Detect which cell encompasses the target text, then output its (x, y) center coordinate. 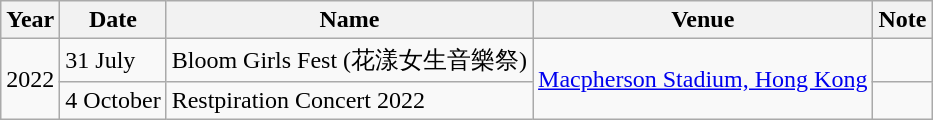
Note (902, 20)
4 October (113, 100)
Year (30, 20)
Bloom Girls Fest (花漾女生音樂祭) (349, 60)
Name (349, 20)
Restpiration Concert 2022 (349, 100)
2022 (30, 80)
Date (113, 20)
Macpherson Stadium, Hong Kong (703, 80)
Venue (703, 20)
31 July (113, 60)
